From the cell containing the given text, extract its center point as (x, y) coordinate. 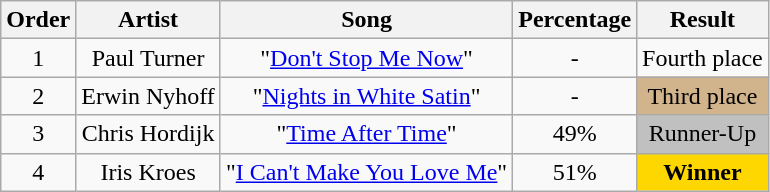
Percentage (575, 20)
Iris Kroes (148, 172)
Artist (148, 20)
"Time After Time" (366, 134)
4 (38, 172)
Runner-Up (703, 134)
"Don't Stop Me Now" (366, 58)
Order (38, 20)
"I Can't Make You Love Me" (366, 172)
Result (703, 20)
51% (575, 172)
49% (575, 134)
1 (38, 58)
Fourth place (703, 58)
Chris Hordijk (148, 134)
Winner (703, 172)
Song (366, 20)
Paul Turner (148, 58)
2 (38, 96)
"Nights in White Satin" (366, 96)
Erwin Nyhoff (148, 96)
Third place (703, 96)
3 (38, 134)
